Identify which cell holds the provided text, then report its (x, y) central coordinate. 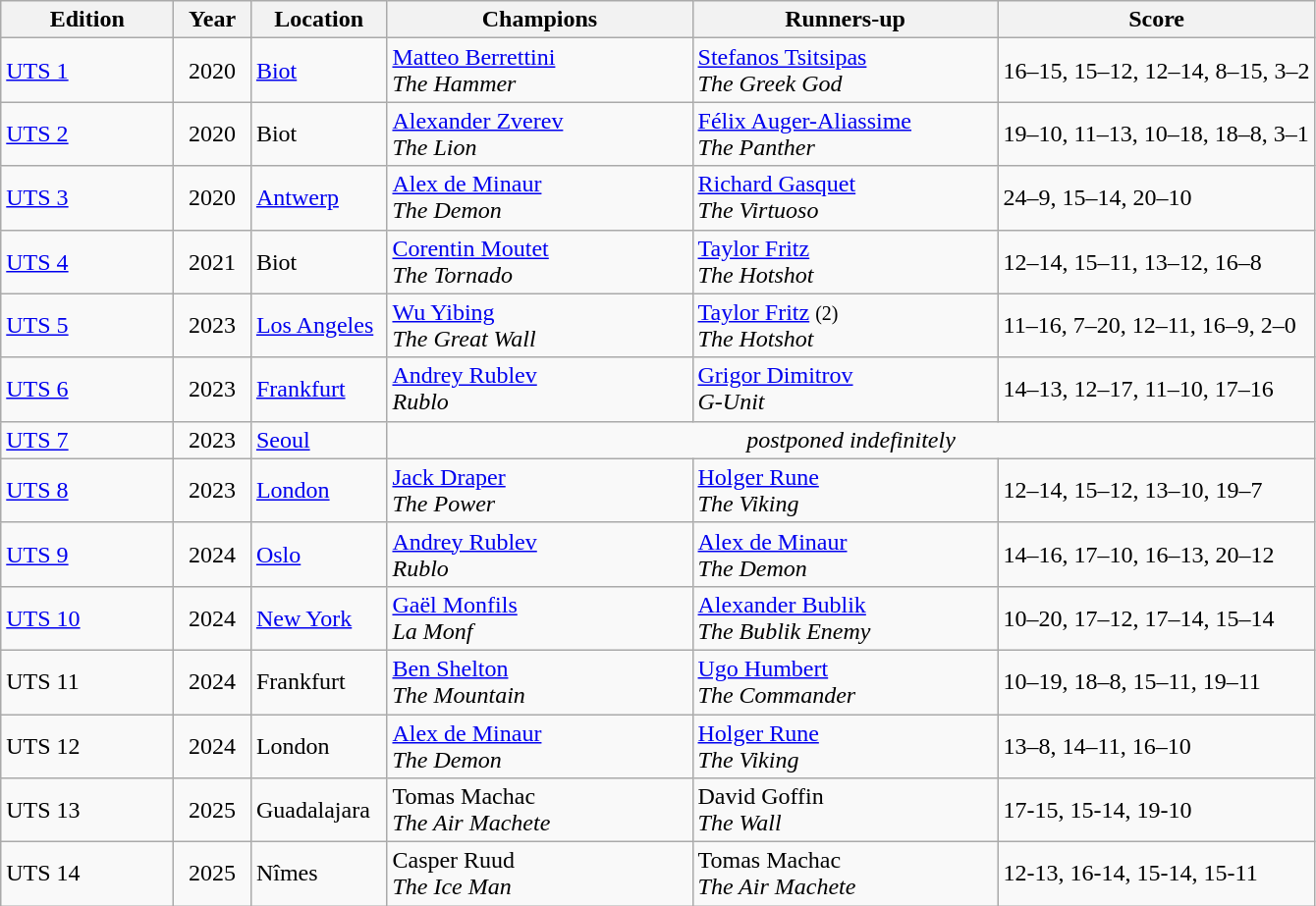
12-13, 16-14, 15-14, 15-11 (1157, 874)
Corentin MoutetThe Tornado (540, 261)
UTS 10 (87, 618)
Richard GasquetThe Virtuoso (845, 198)
Taylor Fritz (2)The Hotshot (845, 326)
17-15, 15-14, 19-10 (1157, 811)
Runners-up (845, 20)
10–20, 17–12, 17–14, 15–14 (1157, 618)
14–16, 17–10, 16–13, 20–12 (1157, 554)
10–19, 18–8, 15–11, 19–11 (1157, 681)
UTS 8 (87, 491)
Alexander BublikThe Bublik Enemy (845, 618)
Wu YibingThe Great Wall (540, 326)
Gaël MonfilsLa Monf (540, 618)
UTS 12 (87, 746)
UTS 11 (87, 681)
David GoffinThe Wall (845, 811)
Ugo HumbertThe Commander (845, 681)
Antwerp (318, 198)
Guadalajara (318, 811)
UTS 7 (87, 440)
16–15, 15–12, 12–14, 8–15, 3–2 (1157, 71)
UTS 1 (87, 71)
2021 (212, 261)
UTS 3 (87, 198)
UTS 13 (87, 811)
UTS 14 (87, 874)
24–9, 15–14, 20–10 (1157, 198)
Nîmes (318, 874)
postponed indefinitely (850, 440)
Score (1157, 20)
Ben SheltonThe Mountain (540, 681)
Location (318, 20)
Matteo BerrettiniThe Hammer (540, 71)
Stefanos TsitsipasThe Greek God (845, 71)
UTS 9 (87, 554)
Alexander ZverevThe Lion (540, 133)
Taylor FritzThe Hotshot (845, 261)
UTS 2 (87, 133)
19–10, 11–13, 10–18, 18–8, 3–1 (1157, 133)
Edition (87, 20)
Los Angeles (318, 326)
New York (318, 618)
12–14, 15–12, 13–10, 19–7 (1157, 491)
Oslo (318, 554)
Grigor DimitrovG-Unit (845, 389)
UTS 4 (87, 261)
11–16, 7–20, 12–11, 16–9, 2–0 (1157, 326)
UTS 6 (87, 389)
Seoul (318, 440)
Jack DraperThe Power (540, 491)
14–13, 12–17, 11–10, 17–16 (1157, 389)
Champions (540, 20)
Year (212, 20)
12–14, 15–11, 13–12, 16–8 (1157, 261)
UTS 5 (87, 326)
Casper RuudThe Ice Man (540, 874)
13–8, 14–11, 16–10 (1157, 746)
Félix Auger-AliassimeThe Panther (845, 133)
